Scan for the cell matching the given text and deliver its (X, Y) coordinate at center. 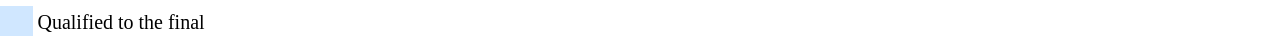
Qualified to the final (660, 21)
